Search for the cell housing the specified text and yield its (X, Y) center coordinate. 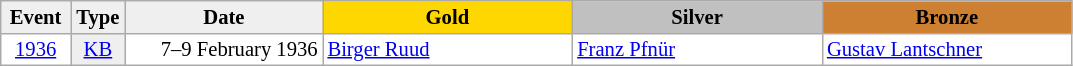
Date (224, 16)
Birger Ruud (447, 49)
Event (36, 16)
Gold (447, 16)
Bronze (947, 16)
Franz Pfnür (697, 49)
1936 (36, 49)
Gustav Lantschner (947, 49)
KB (98, 49)
Silver (697, 16)
Type (98, 16)
7–9 February 1936 (224, 49)
